Return (x, y) of the center of cell containing provided text 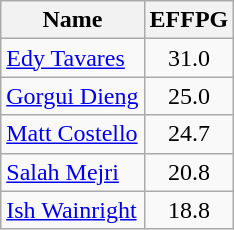
Name (72, 20)
EFFPG (189, 20)
Ish Wainright (72, 210)
Edy Tavares (72, 58)
Salah Mejri (72, 172)
18.8 (189, 210)
25.0 (189, 96)
20.8 (189, 172)
24.7 (189, 134)
Matt Costello (72, 134)
31.0 (189, 58)
Gorgui Dieng (72, 96)
